Find where the given text appears and provide that cell's center as (X, Y) coordinate. 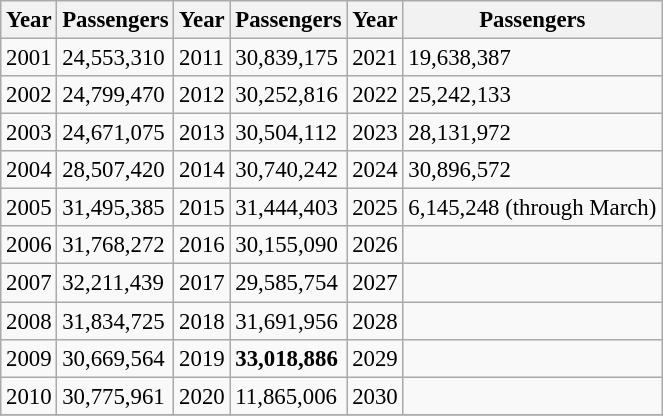
2014 (202, 170)
29,585,754 (288, 283)
2025 (375, 208)
2024 (375, 170)
28,131,972 (532, 133)
31,444,403 (288, 208)
2017 (202, 283)
30,896,572 (532, 170)
19,638,387 (532, 58)
2027 (375, 283)
2012 (202, 95)
30,504,112 (288, 133)
2022 (375, 95)
2030 (375, 396)
2010 (29, 396)
32,211,439 (116, 283)
2009 (29, 358)
2003 (29, 133)
11,865,006 (288, 396)
30,669,564 (116, 358)
2019 (202, 358)
2023 (375, 133)
6,145,248 (through March) (532, 208)
31,768,272 (116, 245)
2020 (202, 396)
30,740,242 (288, 170)
2021 (375, 58)
24,799,470 (116, 95)
31,495,385 (116, 208)
28,507,420 (116, 170)
2011 (202, 58)
33,018,886 (288, 358)
2018 (202, 321)
25,242,133 (532, 95)
31,691,956 (288, 321)
2004 (29, 170)
30,775,961 (116, 396)
2007 (29, 283)
2002 (29, 95)
2026 (375, 245)
2013 (202, 133)
24,553,310 (116, 58)
2016 (202, 245)
30,155,090 (288, 245)
24,671,075 (116, 133)
2008 (29, 321)
30,839,175 (288, 58)
2001 (29, 58)
2006 (29, 245)
30,252,816 (288, 95)
2029 (375, 358)
2005 (29, 208)
2028 (375, 321)
2015 (202, 208)
31,834,725 (116, 321)
